Provide the (x, y) coordinate of the cell's center where the given text is located.  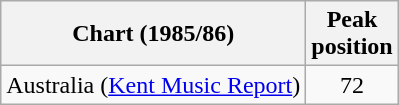
Peakposition (352, 34)
72 (352, 85)
Chart (1985/86) (154, 34)
Australia (Kent Music Report) (154, 85)
